Return the (X, Y) coordinate for the center point of the cell that contains the specified text.  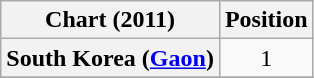
South Korea (Gaon) (110, 58)
Position (266, 20)
Chart (2011) (110, 20)
1 (266, 58)
